Search for the cell housing the specified text and yield its [X, Y] center coordinate. 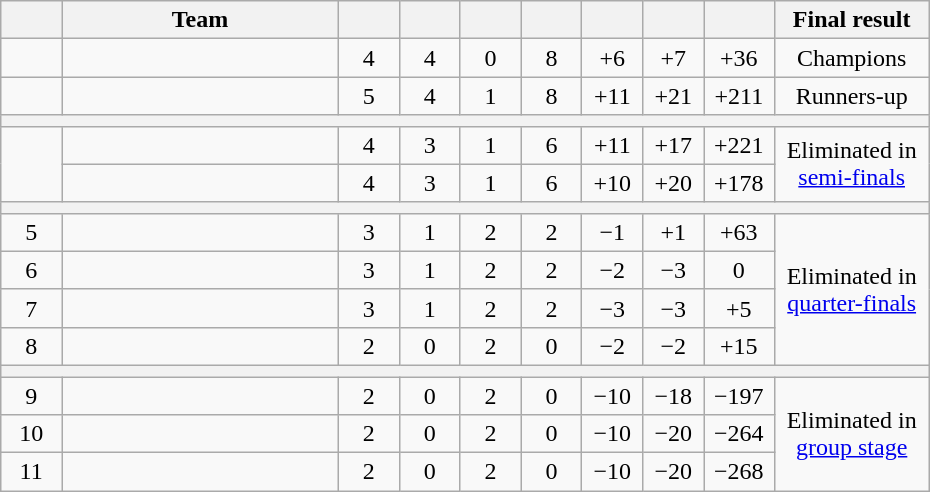
+36 [739, 58]
Runners-up [852, 96]
Team [200, 20]
Final result [852, 20]
+1 [674, 232]
−197 [739, 395]
+178 [739, 183]
9 [32, 395]
−264 [739, 434]
−18 [674, 395]
Champions [852, 58]
+21 [674, 96]
−1 [612, 232]
7 [32, 308]
+10 [612, 183]
+17 [674, 145]
Eliminated in quarter-finals [852, 289]
+7 [674, 58]
Eliminated in group stage [852, 433]
10 [32, 434]
11 [32, 472]
+6 [612, 58]
+15 [739, 346]
+221 [739, 145]
+63 [739, 232]
+211 [739, 96]
+5 [739, 308]
−268 [739, 472]
+20 [674, 183]
Eliminated in semi-finals [852, 164]
